Identify which cell holds the provided text, then report its [x, y] central coordinate. 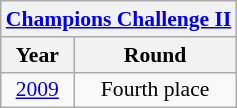
Champions Challenge II [119, 19]
Round [156, 55]
Year [38, 55]
Fourth place [156, 90]
2009 [38, 90]
